Determine the [x, y] coordinate at the center of the cell enclosing the given text.  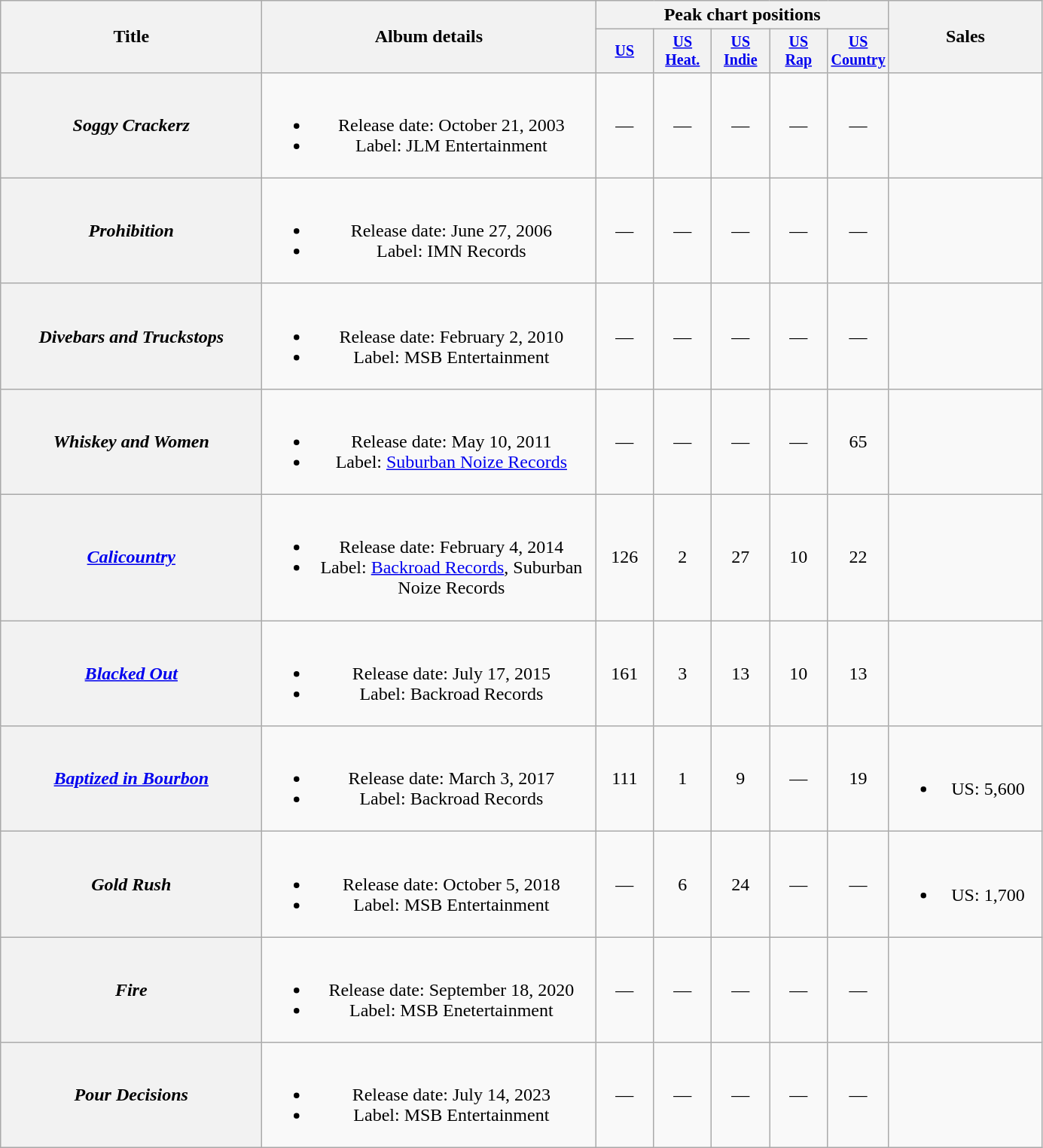
9 [741, 779]
Pour Decisions [131, 1095]
Soggy Crackerz [131, 125]
Prohibition [131, 231]
Whiskey and Women [131, 441]
Album details [429, 37]
Release date: February 2, 2010Label: MSB Entertainment [429, 336]
126 [625, 557]
US: 1,700 [965, 884]
3 [682, 673]
US: 5,600 [965, 779]
Baptized in Bourbon [131, 779]
Release date: July 14, 2023Label: MSB Entertainment [429, 1095]
US Country [858, 51]
161 [625, 673]
Release date: February 4, 2014Label: Backroad Records, Suburban Noize Records [429, 557]
6 [682, 884]
Calicountry [131, 557]
Release date: October 5, 2018Label: MSB Entertainment [429, 884]
Gold Rush [131, 884]
USHeat. [682, 51]
Release date: June 27, 2006Label: IMN Records [429, 231]
1 [682, 779]
Release date: March 3, 2017Label: Backroad Records [429, 779]
Title [131, 37]
2 [682, 557]
Release date: October 21, 2003Label: JLM Entertainment [429, 125]
111 [625, 779]
USIndie [741, 51]
27 [741, 557]
Release date: September 18, 2020Label: MSB Enetertainment [429, 990]
USRap [798, 51]
Sales [965, 37]
24 [741, 884]
19 [858, 779]
Blacked Out [131, 673]
Peak chart positions [743, 15]
65 [858, 441]
US [625, 51]
Release date: May 10, 2011Label: Suburban Noize Records [429, 441]
Fire [131, 990]
22 [858, 557]
Divebars and Truckstops [131, 336]
Release date: July 17, 2015Label: Backroad Records [429, 673]
